Locate the cell with the specified text and output its (X, Y) center coordinate. 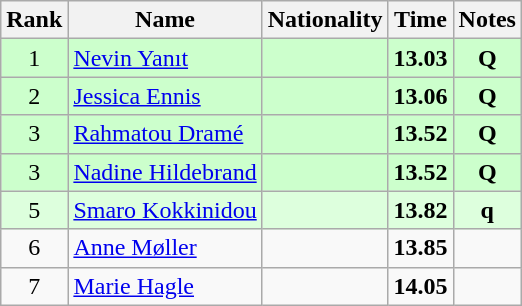
14.05 (420, 286)
13.03 (420, 58)
Nadine Hildebrand (165, 172)
Time (420, 20)
Name (165, 20)
Nevin Yanıt (165, 58)
Anne Møller (165, 248)
q (487, 210)
Rahmatou Dramé (165, 134)
Jessica Ennis (165, 96)
13.85 (420, 248)
Nationality (325, 20)
Smaro Kokkinidou (165, 210)
13.06 (420, 96)
1 (34, 58)
13.82 (420, 210)
Notes (487, 20)
2 (34, 96)
Rank (34, 20)
5 (34, 210)
Marie Hagle (165, 286)
6 (34, 248)
7 (34, 286)
